Return (x, y) of the center of cell containing provided text 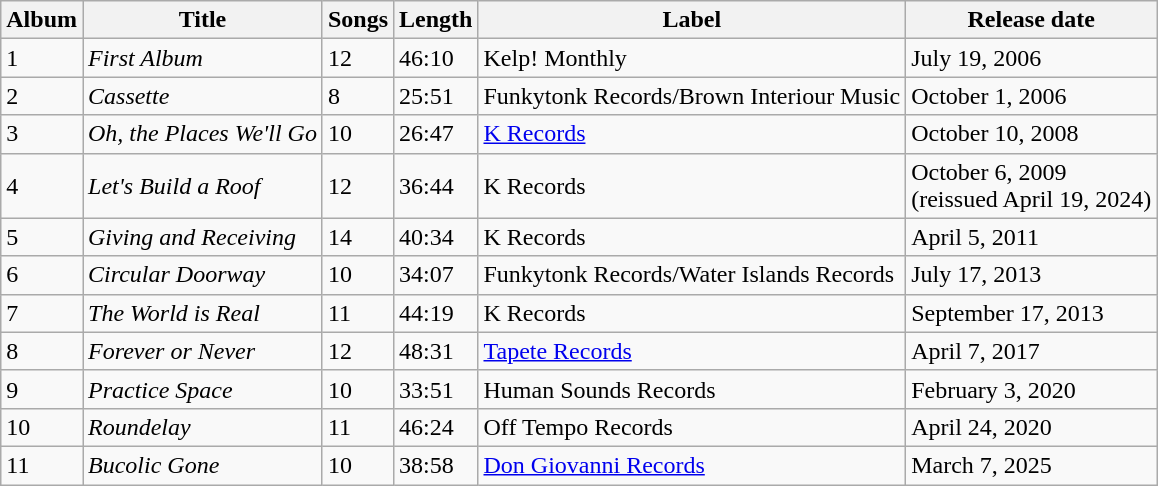
March 7, 2025 (1032, 465)
Title (202, 20)
Don Giovanni Records (692, 465)
48:31 (436, 351)
Off Tempo Records (692, 427)
26:47 (436, 134)
April 24, 2020 (1032, 427)
3 (42, 134)
40:34 (436, 237)
Giving and Receiving (202, 237)
36:44 (436, 186)
Label (692, 20)
October 1, 2006 (1032, 96)
14 (358, 237)
4 (42, 186)
9 (42, 389)
Songs (358, 20)
Funkytonk Records/Water Islands Records (692, 275)
February 3, 2020 (1032, 389)
46:10 (436, 58)
Funkytonk Records/Brown Interiour Music (692, 96)
Forever or Never (202, 351)
The World is Real (202, 313)
7 (42, 313)
1 (42, 58)
Bucolic Gone (202, 465)
33:51 (436, 389)
October 10, 2008 (1032, 134)
April 7, 2017 (1032, 351)
Practice Space (202, 389)
July 17, 2013 (1032, 275)
Cassette (202, 96)
6 (42, 275)
Length (436, 20)
Let's Build a Roof (202, 186)
34:07 (436, 275)
46:24 (436, 427)
5 (42, 237)
38:58 (436, 465)
Human Sounds Records (692, 389)
Kelp! Monthly (692, 58)
Oh, the Places We'll Go (202, 134)
Tapete Records (692, 351)
Release date (1032, 20)
2 (42, 96)
September 17, 2013 (1032, 313)
First Album (202, 58)
25:51 (436, 96)
44:19 (436, 313)
July 19, 2006 (1032, 58)
April 5, 2011 (1032, 237)
October 6, 2009(reissued April 19, 2024) (1032, 186)
Album (42, 20)
Circular Doorway (202, 275)
Roundelay (202, 427)
